Extract the [x, y] coordinate from the center of the cell holding the provided text.  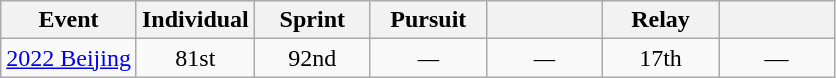
Event [69, 20]
92nd [312, 58]
2022 Beijing [69, 58]
17th [660, 58]
Individual [195, 20]
Pursuit [428, 20]
Sprint [312, 20]
81st [195, 58]
Relay [660, 20]
